Extract the (x, y) coordinate from the center of the cell holding the provided text.  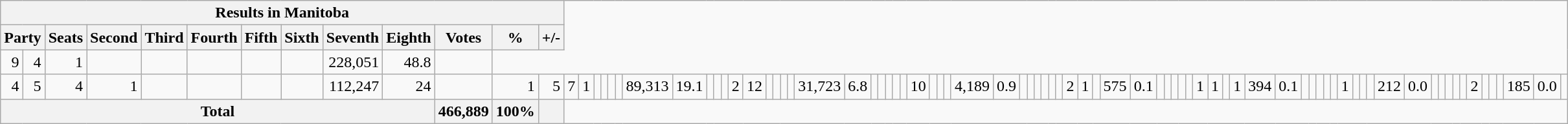
112,247 (352, 87)
Eighth (409, 37)
31,723 (820, 87)
% (516, 37)
Sixth (302, 37)
19.1 (689, 87)
Seats (65, 37)
12 (754, 87)
100% (516, 111)
10 (918, 87)
212 (1389, 87)
6.8 (858, 87)
Second (114, 37)
Third (165, 37)
228,051 (352, 62)
89,313 (648, 87)
575 (1115, 87)
0.9 (1006, 87)
+/- (551, 37)
Fifth (261, 37)
4,189 (971, 87)
7 (571, 87)
Results in Manitoba (282, 13)
Fourth (214, 37)
185 (1518, 87)
394 (1260, 87)
Total (218, 111)
Votes (464, 37)
9 (12, 62)
Seventh (352, 37)
24 (409, 87)
Party (23, 37)
48.8 (409, 62)
466,889 (464, 111)
